Provide the [x, y] coordinate of the cell's center where the given text is located.  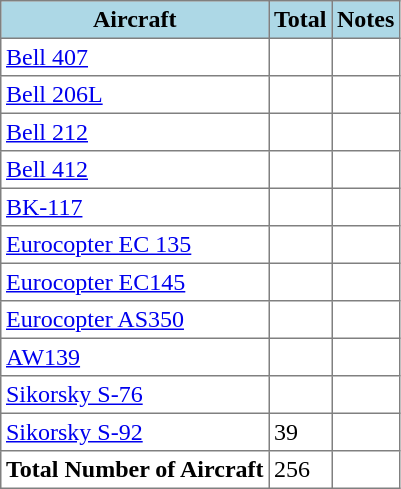
Eurocopter EC 135 [135, 245]
Bell 212 [135, 132]
AW139 [135, 357]
BK-117 [135, 207]
Total Number of Aircraft [135, 470]
Bell 206L [135, 95]
256 [300, 470]
Eurocopter EC145 [135, 282]
Sikorsky S-92 [135, 432]
39 [300, 432]
Total [300, 20]
Bell 407 [135, 57]
Bell 412 [135, 170]
Aircraft [135, 20]
Eurocopter AS350 [135, 320]
Sikorsky S-76 [135, 395]
Notes [366, 20]
